Find where the given text appears and provide that cell's center as (X, Y) coordinate. 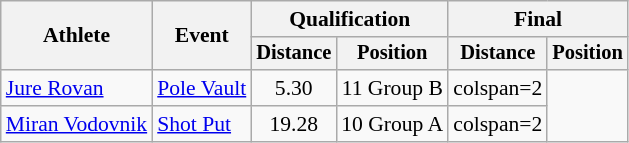
Shot Put (202, 124)
10 Group A (392, 124)
Final (538, 19)
19.28 (294, 124)
5.30 (294, 88)
Jure Rovan (76, 88)
Miran Vodovnik (76, 124)
Qualification (350, 19)
11 Group B (392, 88)
Athlete (76, 36)
Pole Vault (202, 88)
Event (202, 36)
